Capture the cell that displays the provided text and extract its (x, y) central coordinate. 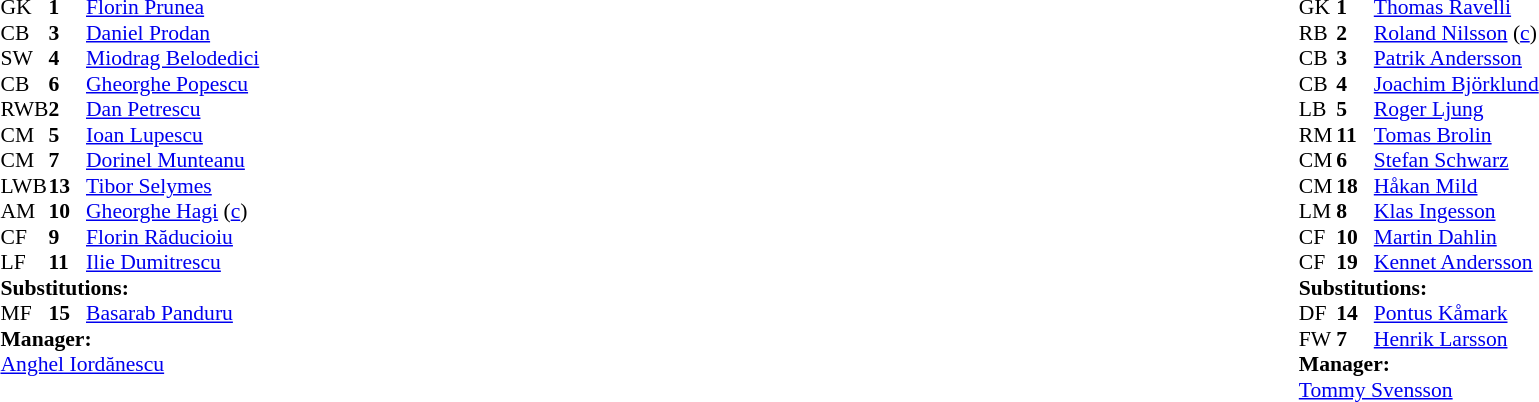
Joachim Björklund (1456, 84)
LWB (24, 186)
Gheorghe Popescu (172, 84)
Florin Răducioiu (172, 237)
Ilie Dumitrescu (172, 263)
Tibor Selymes (172, 186)
Daniel Prodan (172, 33)
LM (1318, 211)
18 (1355, 186)
Stefan Schwarz (1456, 161)
MF (24, 313)
AM (24, 211)
LF (24, 263)
9 (67, 237)
Basarab Panduru (172, 313)
Roland Nilsson (c) (1456, 33)
Ioan Lupescu (172, 135)
Henrik Larsson (1456, 339)
RB (1318, 33)
8 (1355, 211)
Gheorghe Hagi (c) (172, 211)
19 (1355, 263)
FW (1318, 339)
Martin Dahlin (1456, 237)
LB (1318, 109)
Dan Petrescu (172, 109)
RM (1318, 135)
Patrik Andersson (1456, 59)
Dorinel Munteanu (172, 161)
Miodrag Belodedici (172, 59)
Anghel Iordănescu (130, 365)
Pontus Kåmark (1456, 313)
13 (67, 186)
15 (67, 313)
Håkan Mild (1456, 186)
Klas Ingesson (1456, 211)
14 (1355, 313)
SW (24, 59)
RWB (24, 109)
Roger Ljung (1456, 109)
Kennet Andersson (1456, 263)
DF (1318, 313)
Tomas Brolin (1456, 135)
